Search for the cell housing the specified text and yield its (X, Y) center coordinate. 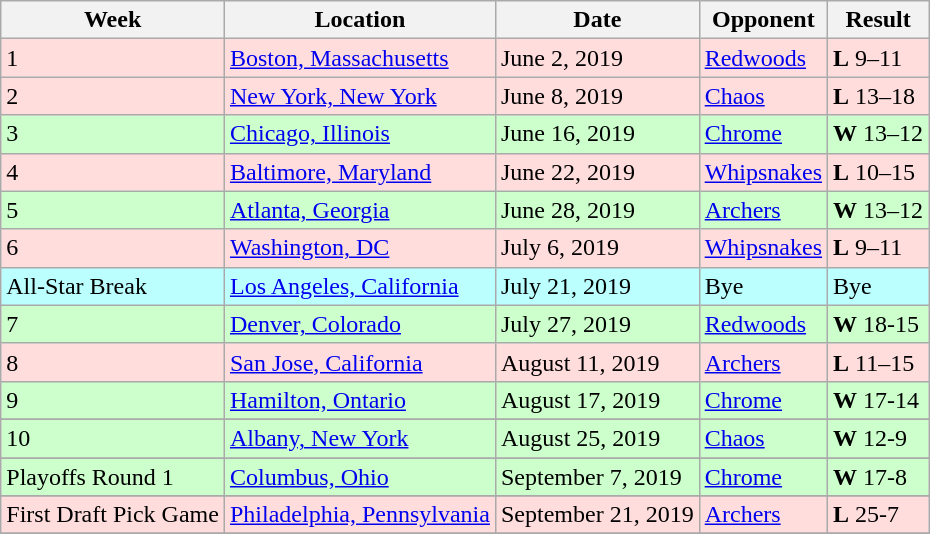
Los Angeles, California (360, 286)
L 11–15 (878, 362)
L 25-7 (878, 515)
Week (113, 20)
New York, New York (360, 96)
June 8, 2019 (597, 96)
September 7, 2019 (597, 477)
All-Star Break (113, 286)
June 28, 2019 (597, 210)
July 21, 2019 (597, 286)
Columbus, Ohio (360, 477)
Hamilton, Ontario (360, 400)
6 (113, 248)
Result (878, 20)
W 17-14 (878, 400)
9 (113, 400)
W 17-8 (878, 477)
September 21, 2019 (597, 515)
W 12-9 (878, 438)
10 (113, 438)
Playoffs Round 1 (113, 477)
L 10–15 (878, 172)
Location (360, 20)
L 13–18 (878, 96)
August 17, 2019 (597, 400)
First Draft Pick Game (113, 515)
Atlanta, Georgia (360, 210)
Chicago, Illinois (360, 134)
2 (113, 96)
4 (113, 172)
July 6, 2019 (597, 248)
June 2, 2019 (597, 58)
Washington, DC (360, 248)
August 25, 2019 (597, 438)
5 (113, 210)
June 22, 2019 (597, 172)
Denver, Colorado (360, 324)
Boston, Massachusetts (360, 58)
June 16, 2019 (597, 134)
8 (113, 362)
7 (113, 324)
W 18-15 (878, 324)
1 (113, 58)
August 11, 2019 (597, 362)
Albany, New York (360, 438)
Baltimore, Maryland (360, 172)
Opponent (763, 20)
Philadelphia, Pennsylvania (360, 515)
3 (113, 134)
San Jose, California (360, 362)
Date (597, 20)
July 27, 2019 (597, 324)
